Return [x, y] of the center of cell containing provided text 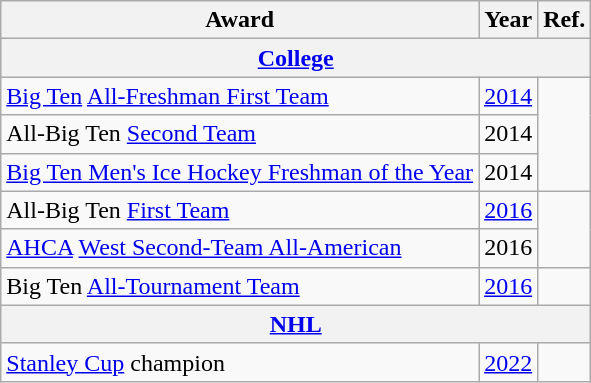
College [296, 58]
All-Big Ten First Team [240, 210]
Ref. [564, 20]
All-Big Ten Second Team [240, 134]
Award [240, 20]
Big Ten All-Tournament Team [240, 286]
Year [508, 20]
AHCA West Second-Team All-American [240, 248]
Big Ten Men's Ice Hockey Freshman of the Year [240, 172]
2022 [508, 362]
NHL [296, 324]
Stanley Cup champion [240, 362]
Big Ten All-Freshman First Team [240, 96]
